Extract the [x, y] coordinate from the center of the cell holding the provided text.  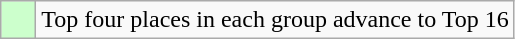
Top four places in each group advance to Top 16 [275, 20]
